Identify which cell holds the provided text, then report its (x, y) central coordinate. 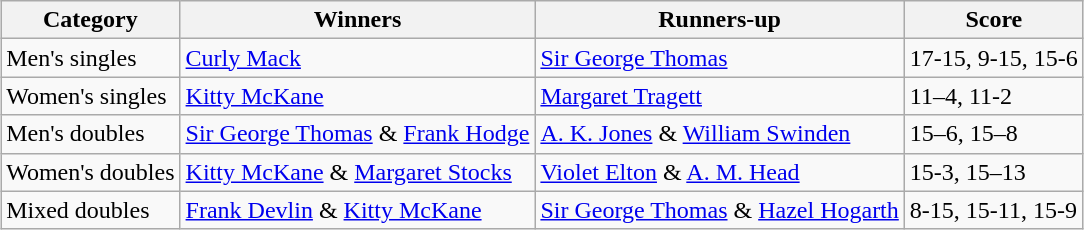
Sir George Thomas (720, 58)
Sir George Thomas & Frank Hodge (358, 134)
Margaret Tragett (720, 96)
8-15, 15-11, 15-9 (994, 210)
17-15, 9-15, 15-6 (994, 58)
Frank Devlin & Kitty McKane (358, 210)
Category (90, 20)
Women's doubles (90, 172)
Men's singles (90, 58)
Kitty McKane & Margaret Stocks (358, 172)
Violet Elton & A. M. Head (720, 172)
Score (994, 20)
Mixed doubles (90, 210)
Sir George Thomas & Hazel Hogarth (720, 210)
Curly Mack (358, 58)
Women's singles (90, 96)
11–4, 11-2 (994, 96)
Kitty McKane (358, 96)
Runners-up (720, 20)
15-3, 15–13 (994, 172)
Men's doubles (90, 134)
Winners (358, 20)
15–6, 15–8 (994, 134)
A. K. Jones & William Swinden (720, 134)
